Identify which cell holds the provided text, then report its (x, y) central coordinate. 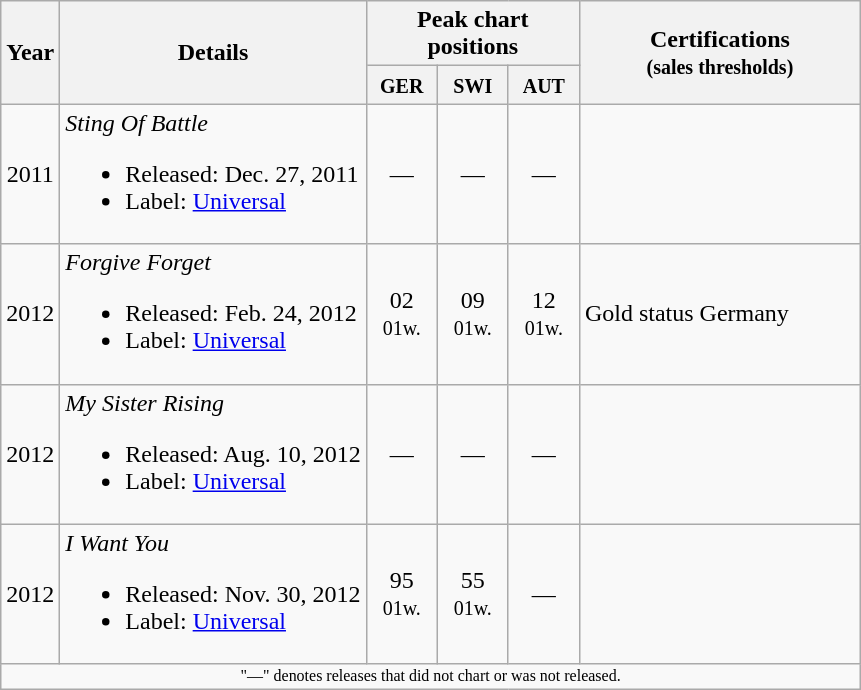
Gold status Germany (720, 314)
AUT (544, 85)
Certifications(sales thresholds) (720, 52)
Details (213, 52)
Year (30, 52)
"—" denotes releases that did not chart or was not released. (431, 676)
GER (402, 85)
09 01w. (472, 314)
02 01w. (402, 314)
SWI (472, 85)
My Sister RisingReleased: Aug. 10, 2012Label: Universal (213, 454)
55 01w. (472, 594)
95 01w. (402, 594)
Peak chart positions (472, 34)
2011 (30, 174)
Sting Of BattleReleased: Dec. 27, 2011Label: Universal (213, 174)
Forgive ForgetReleased: Feb. 24, 2012Label: Universal (213, 314)
I Want YouReleased: Nov. 30, 2012Label: Universal (213, 594)
12 01w. (544, 314)
